Return [x, y] of the center of cell containing provided text 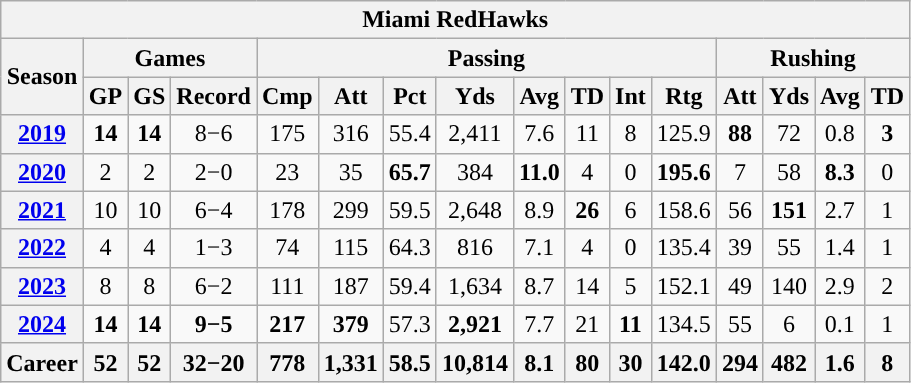
1,331 [350, 362]
6−2 [214, 286]
Games [170, 58]
32−20 [214, 362]
7.6 [539, 134]
7 [740, 172]
299 [350, 210]
2022 [42, 248]
8.1 [539, 362]
49 [740, 286]
2023 [42, 286]
7.7 [539, 324]
Cmp [287, 96]
1−3 [214, 248]
74 [287, 248]
26 [587, 210]
2,648 [474, 210]
158.6 [684, 210]
187 [350, 286]
57.3 [410, 324]
55.4 [410, 134]
Rushing [812, 58]
5 [631, 286]
3 [887, 134]
Career [42, 362]
Pct [410, 96]
0.1 [840, 324]
125.9 [684, 134]
Passing [486, 58]
23 [287, 172]
7.1 [539, 248]
59.5 [410, 210]
2024 [42, 324]
140 [788, 286]
134.5 [684, 324]
GS [150, 96]
2,921 [474, 324]
64.3 [410, 248]
35 [350, 172]
30 [631, 362]
21 [587, 324]
178 [287, 210]
778 [287, 362]
1.4 [840, 248]
Int [631, 96]
2020 [42, 172]
Miami RedHawks [456, 20]
175 [287, 134]
Season [42, 77]
39 [740, 248]
151 [788, 210]
1,634 [474, 286]
1.6 [840, 362]
379 [350, 324]
152.1 [684, 286]
56 [740, 210]
8.7 [539, 286]
58.5 [410, 362]
Rtg [684, 96]
9−5 [214, 324]
217 [287, 324]
11.0 [539, 172]
482 [788, 362]
294 [740, 362]
59.4 [410, 286]
2021 [42, 210]
8.3 [840, 172]
80 [587, 362]
816 [474, 248]
316 [350, 134]
142.0 [684, 362]
65.7 [410, 172]
0.8 [840, 134]
115 [350, 248]
Record [214, 96]
GP [105, 96]
8−6 [214, 134]
10,814 [474, 362]
2.9 [840, 286]
6−4 [214, 210]
135.4 [684, 248]
8.9 [539, 210]
72 [788, 134]
384 [474, 172]
195.6 [684, 172]
2.7 [840, 210]
2−0 [214, 172]
88 [740, 134]
111 [287, 286]
2019 [42, 134]
58 [788, 172]
2,411 [474, 134]
